Return the (x, y) coordinate for the center point of the cell that contains the specified text.  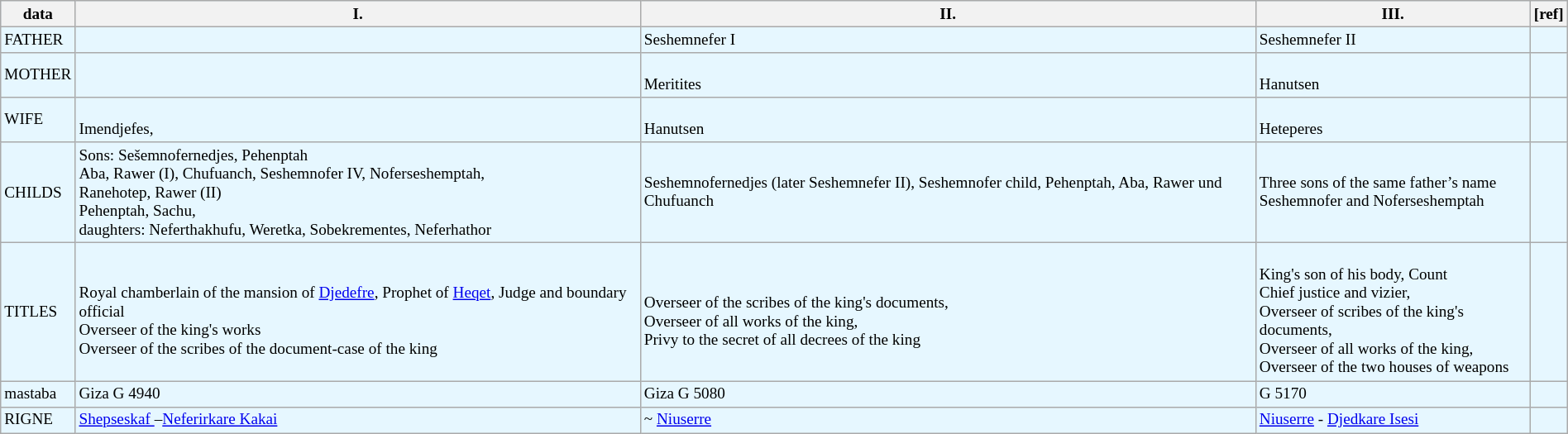
Meritites (948, 75)
III. (1393, 14)
Heteperes (1393, 120)
CHILDS (38, 193)
Seshemnefer I (948, 40)
mastaba (38, 393)
Three sons of the same father’s name Seshemnofer and Noferseshemptah (1393, 193)
Niuserre - Djedkare Isesi (1393, 420)
MOTHER (38, 75)
WIFE (38, 120)
G 5170 (1393, 393)
II. (948, 14)
data (38, 14)
I. (357, 14)
FATHER (38, 40)
Overseer of the scribes of the king's documents, Overseer of all works of the king, Privy to the secret of all decrees of the king (948, 312)
~ Niuserre (948, 420)
Seshemnefer II (1393, 40)
Giza G 5080 (948, 393)
TITLES (38, 312)
Shepseskaf –Neferirkare Kakai (357, 420)
[ref] (1548, 14)
Seshemnofernedjes (later Seshemnefer II), Seshemnofer child, Pehenptah, Aba, Rawer und Chufuanch (948, 193)
Giza G 4940 (357, 393)
RIGNE (38, 420)
Imendjefes, (357, 120)
